Locate the cell with the specified text and output its (x, y) center coordinate. 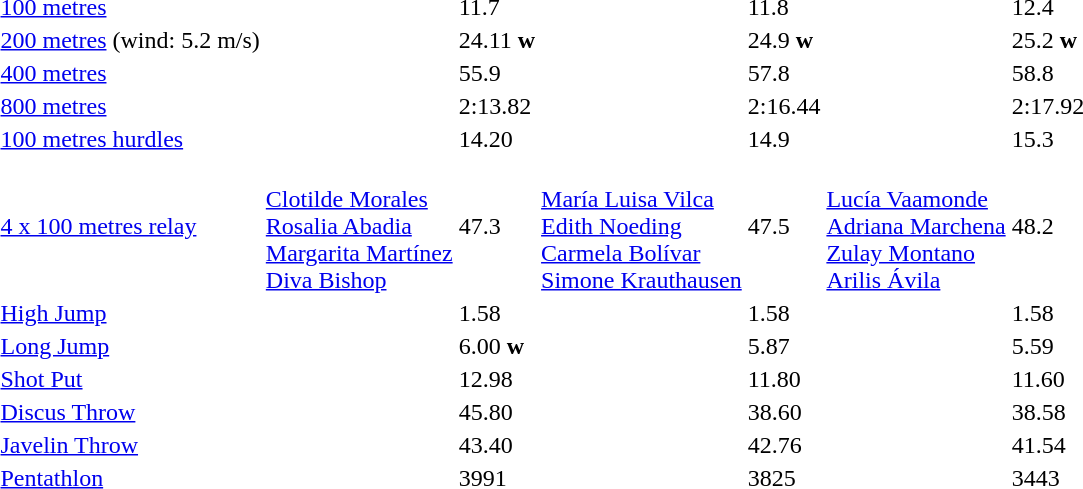
55.9 (496, 73)
24.9 w (784, 40)
45.80 (496, 412)
Lucía VaamondeAdriana MarchenaZulay MontanoArilis Ávila (916, 226)
14.9 (784, 139)
11.80 (784, 379)
5.87 (784, 346)
57.8 (784, 73)
2:16.44 (784, 106)
43.40 (496, 445)
14.20 (496, 139)
12.98 (496, 379)
38.60 (784, 412)
42.76 (784, 445)
María Luisa VilcaEdith NoedingCarmela BolívarSimone Krauthausen (642, 226)
Clotilde MoralesRosalia AbadiaMargarita MartínezDiva Bishop (359, 226)
2:13.82 (496, 106)
47.3 (496, 226)
47.5 (784, 226)
6.00 w (496, 346)
24.11 w (496, 40)
